Identify which cell holds the provided text, then report its [x, y] central coordinate. 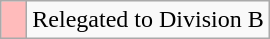
Relegated to Division B [148, 20]
